Output the [x, y] coordinate of the center of the cell containing the given text.  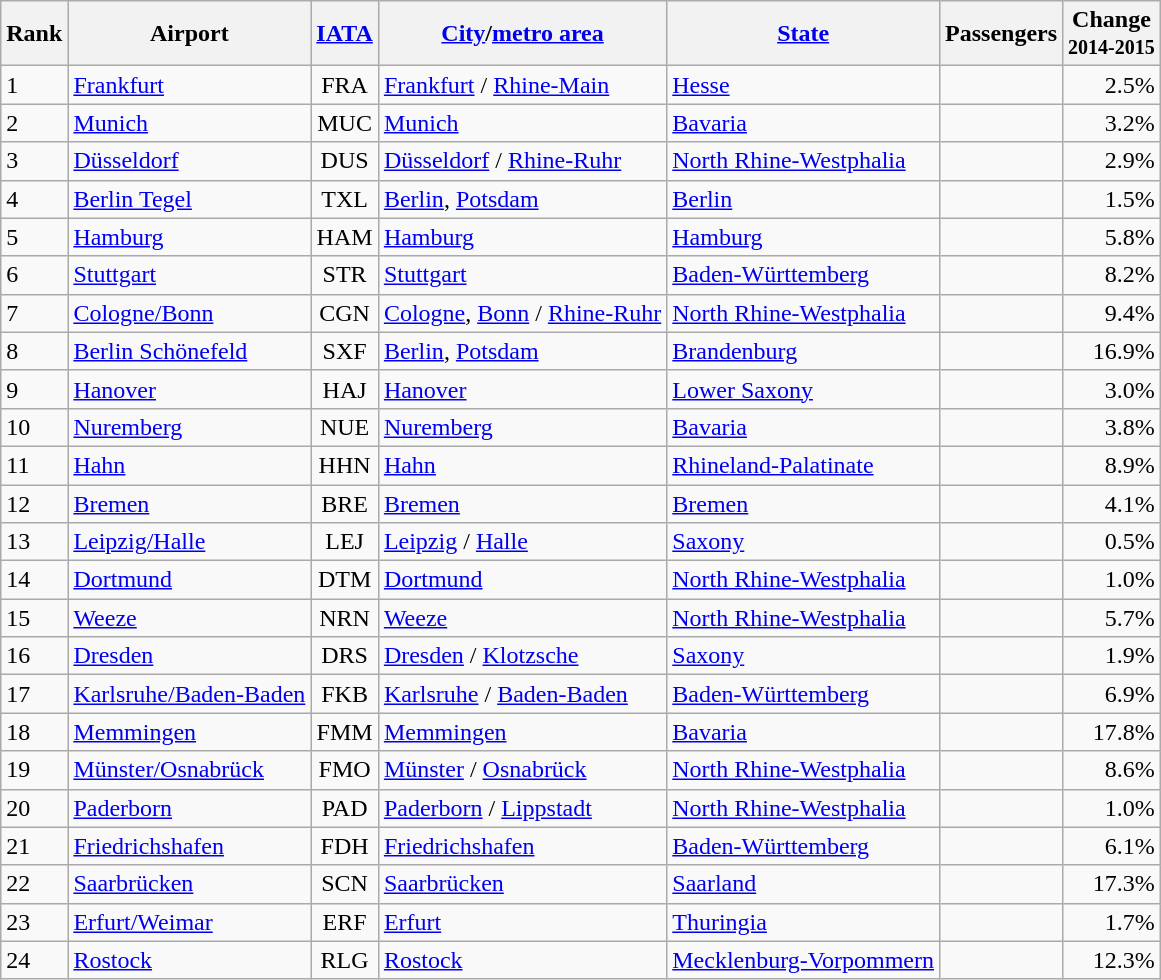
Berlin [804, 199]
STR [345, 275]
6 [34, 275]
17 [34, 694]
Berlin Tegel [190, 199]
City/metro area [522, 34]
9 [34, 389]
15 [34, 618]
Paderborn [190, 808]
16.9% [1112, 351]
Dresden [190, 656]
CGN [345, 313]
8.6% [1112, 770]
22 [34, 884]
17.3% [1112, 884]
TXL [345, 199]
Karlsruhe / Baden-Baden [522, 694]
2 [34, 123]
3.8% [1112, 427]
DUS [345, 161]
8.9% [1112, 465]
3.0% [1112, 389]
LEJ [345, 542]
Rhineland-Palatinate [804, 465]
FRA [345, 85]
Passengers [1002, 34]
8 [34, 351]
24 [34, 960]
NUE [345, 427]
12 [34, 503]
4.1% [1112, 503]
HHN [345, 465]
State [804, 34]
4 [34, 199]
Cologne/Bonn [190, 313]
17.8% [1112, 732]
SCN [345, 884]
20 [34, 808]
Saarland [804, 884]
7 [34, 313]
14 [34, 580]
1.5% [1112, 199]
Frankfurt [190, 85]
12.3% [1112, 960]
Berlin Schönefeld [190, 351]
ERF [345, 922]
Brandenburg [804, 351]
DTM [345, 580]
0.5% [1112, 542]
11 [34, 465]
Hesse [804, 85]
8.2% [1112, 275]
Leipzig / Halle [522, 542]
Karlsruhe/Baden-Baden [190, 694]
BRE [345, 503]
Münster / Osnabrück [522, 770]
1.7% [1112, 922]
18 [34, 732]
Düsseldorf [190, 161]
SXF [345, 351]
Erfurt [522, 922]
FMO [345, 770]
3.2% [1112, 123]
FDH [345, 846]
Airport [190, 34]
10 [34, 427]
1 [34, 85]
3 [34, 161]
Rank [34, 34]
9.4% [1112, 313]
16 [34, 656]
FKB [345, 694]
HAJ [345, 389]
2.5% [1112, 85]
Change2014-2015 [1112, 34]
6.1% [1112, 846]
Münster/Osnabrück [190, 770]
19 [34, 770]
Paderborn / Lippstadt [522, 808]
2.9% [1112, 161]
Thuringia [804, 922]
RLG [345, 960]
Cologne, Bonn / Rhine-Ruhr [522, 313]
IATA [345, 34]
21 [34, 846]
6.9% [1112, 694]
Erfurt/Weimar [190, 922]
MUC [345, 123]
Lower Saxony [804, 389]
5 [34, 237]
13 [34, 542]
DRS [345, 656]
Düsseldorf / Rhine-Ruhr [522, 161]
NRN [345, 618]
Leipzig/Halle [190, 542]
Dresden / Klotzsche [522, 656]
PAD [345, 808]
5.7% [1112, 618]
Mecklenburg-Vorpommern [804, 960]
5.8% [1112, 237]
23 [34, 922]
HAM [345, 237]
FMM [345, 732]
Frankfurt / Rhine-Main [522, 85]
1.9% [1112, 656]
